Return [X, Y] of the center of cell containing provided text 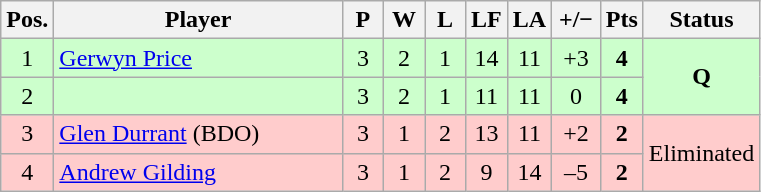
Gerwyn Price [198, 58]
–5 [576, 172]
Player [198, 20]
+/− [576, 20]
L [444, 20]
Eliminated [701, 153]
Q [701, 77]
Pos. [28, 20]
Glen Durrant (BDO) [198, 134]
13 [487, 134]
W [404, 20]
9 [487, 172]
LA [529, 20]
+2 [576, 134]
Andrew Gilding [198, 172]
P [362, 20]
0 [576, 96]
Status [701, 20]
Pts [622, 20]
LF [487, 20]
+3 [576, 58]
